From the cell containing the given text, extract its center point as (x, y) coordinate. 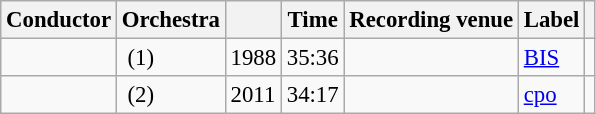
Label (551, 20)
Conductor (59, 20)
Recording venue (431, 20)
1988 (253, 58)
Time (312, 20)
(1) (170, 58)
BIS (551, 58)
(2) (170, 95)
cpo (551, 95)
34:17 (312, 95)
35:36 (312, 58)
2011 (253, 95)
Orchestra (170, 20)
